Pinpoint the cell where the given text exists, returning its [x, y] midpoint coordinate. 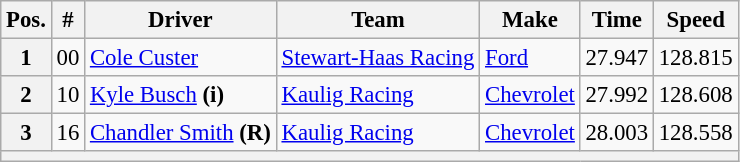
Stewart-Haas Racing [378, 58]
128.558 [696, 133]
27.992 [616, 95]
10 [68, 95]
Kyle Busch (i) [181, 95]
00 [68, 58]
128.608 [696, 95]
Cole Custer [181, 58]
Ford [530, 58]
3 [26, 133]
Team [378, 20]
Time [616, 20]
1 [26, 58]
Chandler Smith (R) [181, 133]
# [68, 20]
Pos. [26, 20]
2 [26, 95]
128.815 [696, 58]
Driver [181, 20]
Make [530, 20]
28.003 [616, 133]
27.947 [616, 58]
16 [68, 133]
Speed [696, 20]
